Locate the cell with the specified text and output its [X, Y] center coordinate. 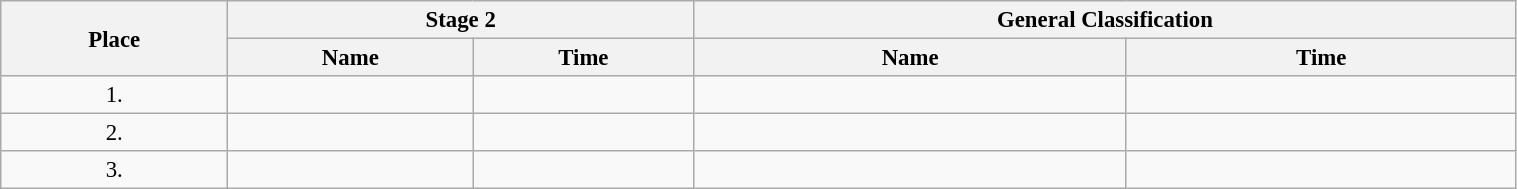
2. [114, 133]
Stage 2 [461, 20]
Place [114, 38]
General Classification [1105, 20]
1. [114, 95]
3. [114, 170]
